Return the (x, y) coordinate for the center point of the cell that contains the specified text.  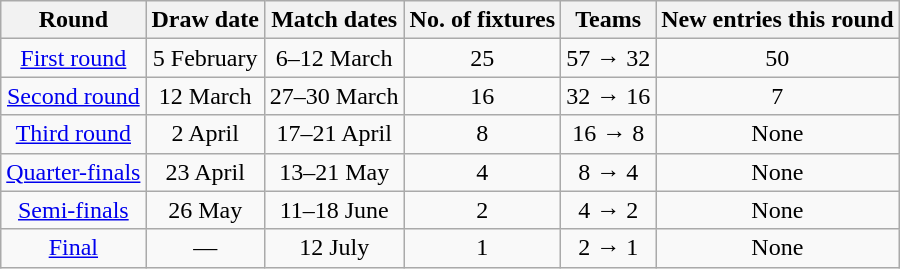
57 → 32 (608, 58)
2 (482, 210)
11–18 June (334, 210)
12 March (205, 96)
Teams (608, 20)
12 July (334, 248)
4 (482, 172)
New entries this round (778, 20)
32 → 16 (608, 96)
25 (482, 58)
5 February (205, 58)
Third round (74, 134)
2 April (205, 134)
4 → 2 (608, 210)
— (205, 248)
50 (778, 58)
Draw date (205, 20)
16 (482, 96)
First round (74, 58)
Round (74, 20)
Quarter-finals (74, 172)
13–21 May (334, 172)
27–30 March (334, 96)
16 → 8 (608, 134)
2 → 1 (608, 248)
23 April (205, 172)
7 (778, 96)
17–21 April (334, 134)
Final (74, 248)
No. of fixtures (482, 20)
8 (482, 134)
26 May (205, 210)
1 (482, 248)
8 → 4 (608, 172)
Match dates (334, 20)
Semi-finals (74, 210)
Second round (74, 96)
6–12 March (334, 58)
